Locate the cell with the specified text and output its [X, Y] center coordinate. 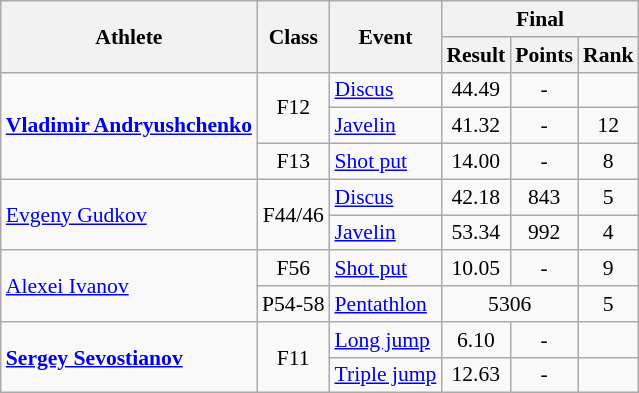
Rank [608, 55]
44.49 [476, 90]
F44/46 [293, 214]
Alexei Ivanov [129, 286]
F11 [293, 358]
5306 [510, 304]
42.18 [476, 197]
Athlete [129, 36]
Points [544, 55]
Evgeny Gudkov [129, 214]
Pentathlon [385, 304]
12.63 [476, 375]
8 [608, 162]
843 [544, 197]
F56 [293, 269]
Sergey Sevostianov [129, 358]
10.05 [476, 269]
6.10 [476, 340]
41.32 [476, 126]
Class [293, 36]
P54-58 [293, 304]
12 [608, 126]
Triple jump [385, 375]
Long jump [385, 340]
4 [608, 233]
Final [540, 19]
Vladimir Andryushchenko [129, 126]
Event [385, 36]
Result [476, 55]
F12 [293, 108]
53.34 [476, 233]
992 [544, 233]
14.00 [476, 162]
F13 [293, 162]
9 [608, 269]
